Detect which cell encompasses the target text, then output its [x, y] center coordinate. 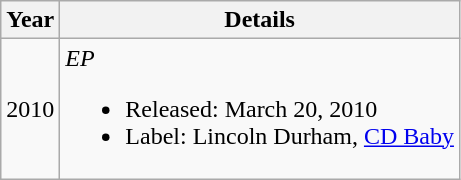
EPReleased: March 20, 2010Label: Lincoln Durham, CD Baby [260, 109]
2010 [30, 109]
Details [260, 20]
Year [30, 20]
